Identify which cell holds the provided text, then report its [x, y] central coordinate. 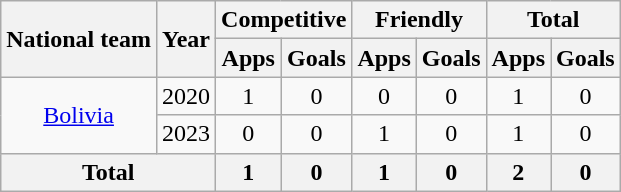
National team [79, 39]
2 [518, 172]
2023 [186, 134]
Friendly [419, 20]
Bolivia [79, 115]
2020 [186, 96]
Year [186, 39]
Competitive [284, 20]
